Find where the given text appears and provide that cell's center as (x, y) coordinate. 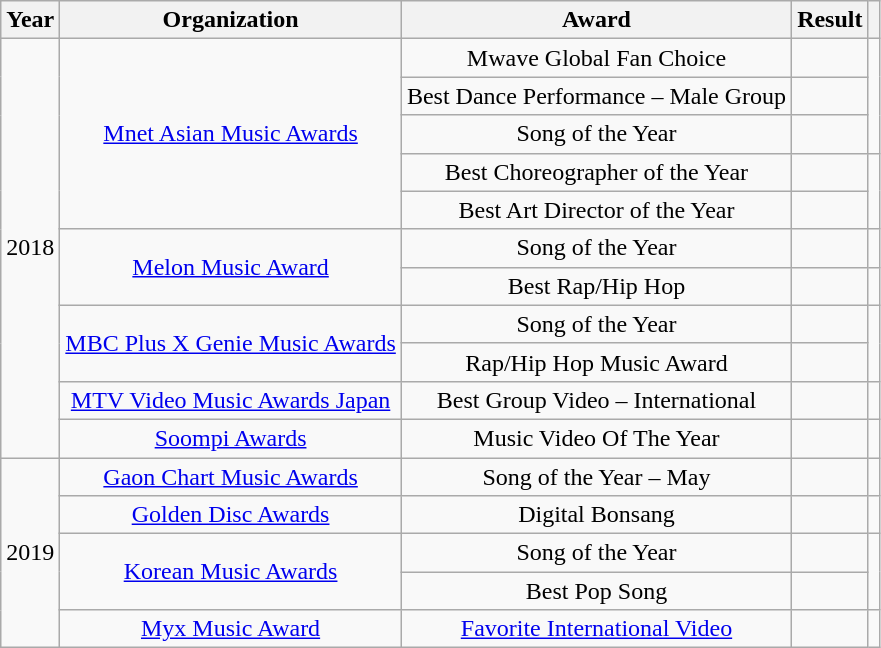
Gaon Chart Music Awards (231, 477)
Best Dance Performance – Male Group (596, 96)
Best Rap/Hip Hop (596, 286)
Digital Bonsang (596, 515)
Myx Music Award (231, 629)
Rap/Hip Hop Music Award (596, 362)
MTV Video Music Awards Japan (231, 400)
Music Video Of The Year (596, 438)
Golden Disc Awards (231, 515)
Result (830, 20)
Best Group Video – International (596, 400)
Soompi Awards (231, 438)
Song of the Year – May (596, 477)
Best Pop Song (596, 591)
2018 (30, 248)
MBC Plus X Genie Music Awards (231, 343)
Best Art Director of the Year (596, 210)
Mnet Asian Music Awards (231, 134)
Year (30, 20)
Korean Music Awards (231, 572)
Organization (231, 20)
Award (596, 20)
2019 (30, 553)
Melon Music Award (231, 267)
Best Choreographer of the Year (596, 172)
Favorite International Video (596, 629)
Mwave Global Fan Choice (596, 58)
